Provide the (x, y) coordinate of the cell's center where the given text is located.  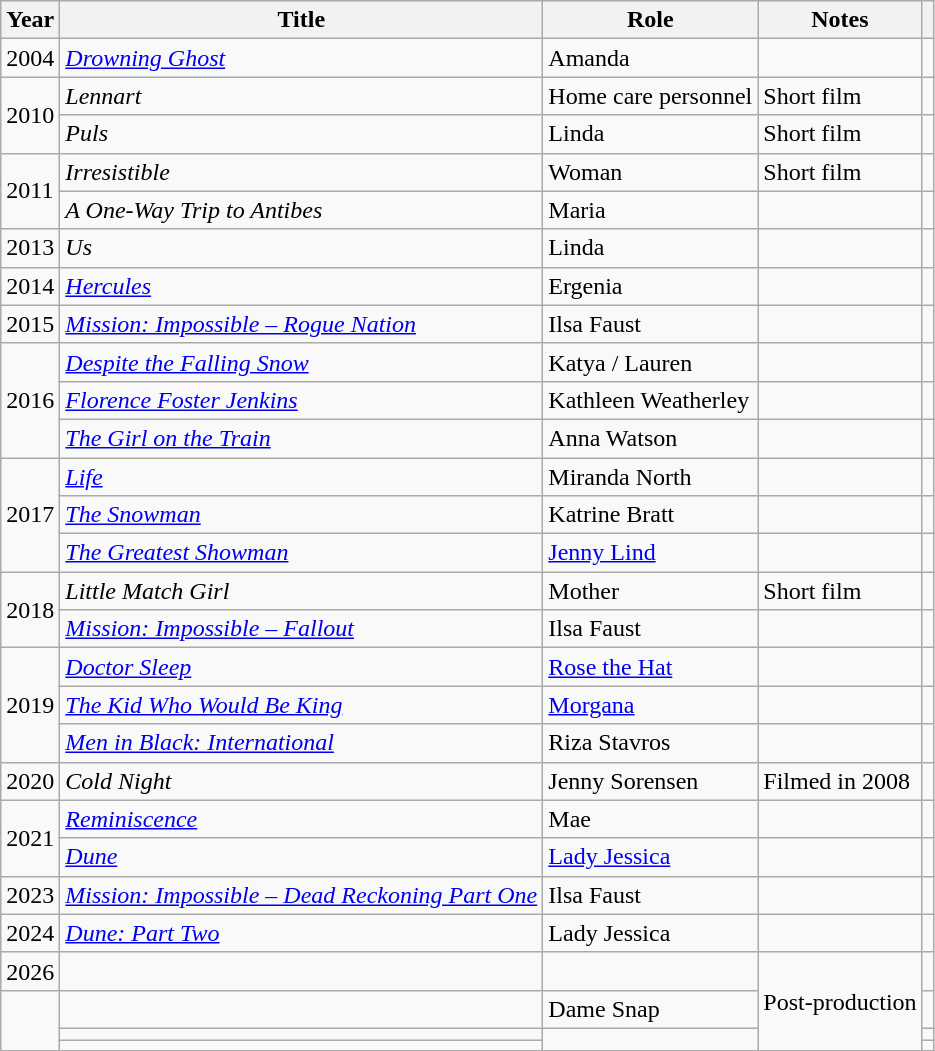
Mission: Impossible – Rogue Nation (302, 324)
2023 (30, 895)
Kathleen Weatherley (650, 400)
Mission: Impossible – Fallout (302, 629)
Despite the Falling Snow (302, 362)
Mother (650, 591)
The Greatest Showman (302, 553)
A One-Way Trip to Antibes (302, 210)
Filmed in 2008 (840, 781)
Anna Watson (650, 438)
Year (30, 20)
Woman (650, 172)
Drowning Ghost (302, 58)
Reminiscence (302, 819)
Katya / Lauren (650, 362)
2014 (30, 286)
Dune (302, 857)
Mission: Impossible – Dead Reckoning Part One (302, 895)
2011 (30, 191)
2017 (30, 515)
2004 (30, 58)
Home care personnel (650, 96)
Post-production (840, 1001)
Dune: Part Two (302, 933)
Title (302, 20)
2013 (30, 248)
Amanda (650, 58)
Miranda North (650, 477)
2010 (30, 115)
Riza Stavros (650, 743)
The Kid Who Would Be King (302, 705)
Rose the Hat (650, 667)
Jenny Lind (650, 553)
Ergenia (650, 286)
Little Match Girl (302, 591)
The Snowman (302, 515)
Mae (650, 819)
Cold Night (302, 781)
2021 (30, 838)
Doctor Sleep (302, 667)
Role (650, 20)
2015 (30, 324)
2026 (30, 971)
Us (302, 248)
2020 (30, 781)
2018 (30, 610)
Puls (302, 134)
2024 (30, 933)
Dame Snap (650, 1009)
Men in Black: International (302, 743)
Florence Foster Jenkins (302, 400)
Jenny Sorensen (650, 781)
Katrine Bratt (650, 515)
Notes (840, 20)
2016 (30, 400)
Irresistible (302, 172)
Life (302, 477)
Lennart (302, 96)
Hercules (302, 286)
2019 (30, 705)
Maria (650, 210)
The Girl on the Train (302, 438)
Morgana (650, 705)
